Identify which cell holds the provided text, then report its (x, y) central coordinate. 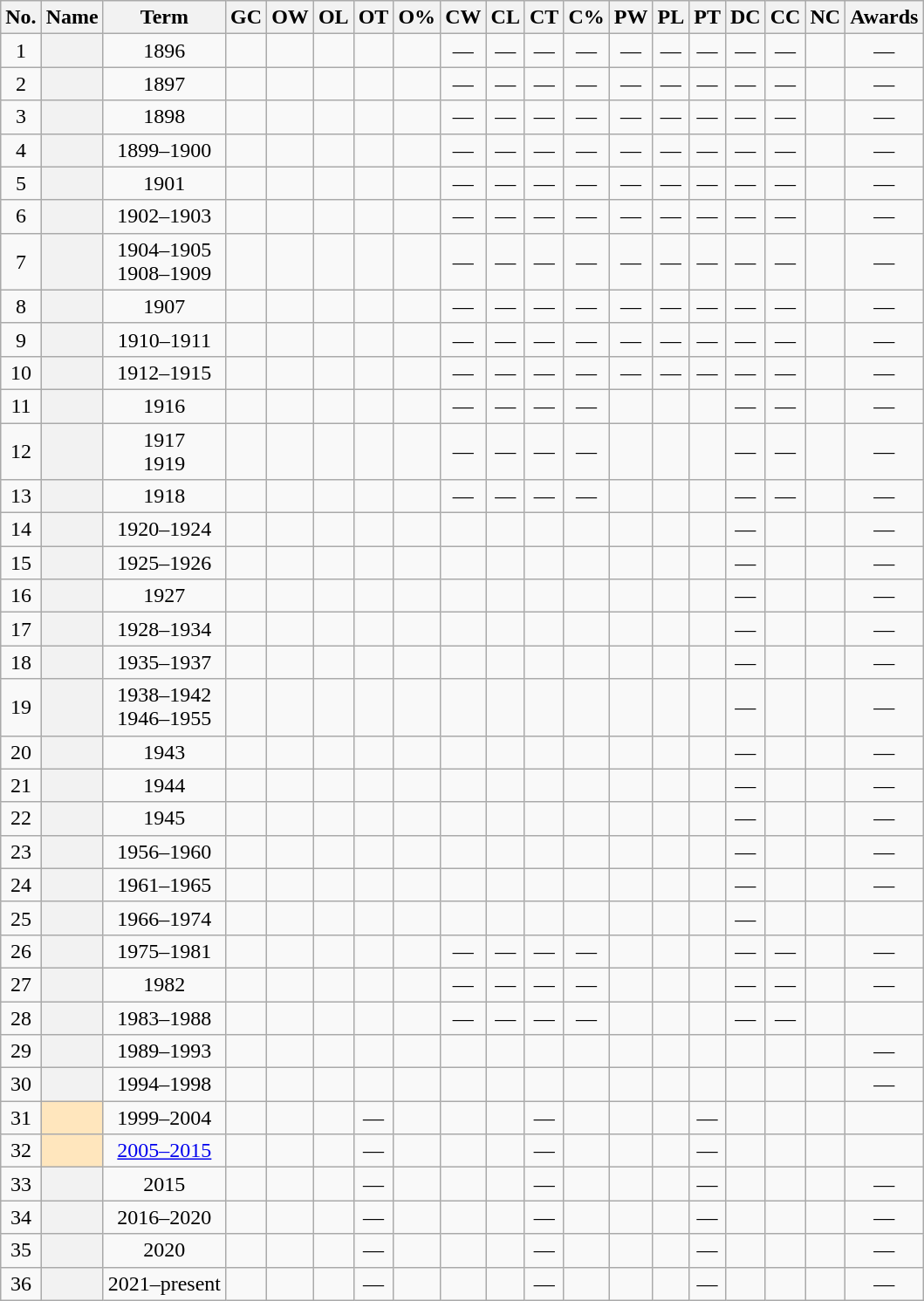
6 (21, 216)
27 (21, 984)
1925–1926 (164, 563)
35 (21, 1250)
9 (21, 339)
7 (21, 262)
32 (21, 1151)
CL (505, 17)
15 (21, 563)
OW (291, 17)
4 (21, 150)
2 (21, 84)
13 (21, 496)
No. (21, 17)
NC (825, 17)
22 (21, 818)
31 (21, 1118)
1927 (164, 596)
1956–1960 (164, 852)
20 (21, 752)
1910–1911 (164, 339)
PW (631, 17)
OL (333, 17)
1966–1974 (164, 918)
28 (21, 1018)
1945 (164, 818)
1899–1900 (164, 150)
1918 (164, 496)
26 (21, 951)
Name (72, 17)
1 (21, 51)
CT (544, 17)
5 (21, 183)
2016–2020 (164, 1217)
1935–1937 (164, 662)
1975–1981 (164, 951)
1901 (164, 183)
1938–19421946–1955 (164, 707)
1928–1934 (164, 629)
DC (745, 17)
1989–1993 (164, 1051)
12 (21, 450)
1902–1903 (164, 216)
2005–2015 (164, 1151)
1944 (164, 785)
29 (21, 1051)
1912–1915 (164, 373)
1907 (164, 306)
CW (463, 17)
2020 (164, 1250)
1961–1965 (164, 885)
1897 (164, 84)
30 (21, 1085)
3 (21, 117)
CC (785, 17)
17 (21, 629)
PT (708, 17)
1904–19051908–1909 (164, 262)
Term (164, 17)
C% (586, 17)
1898 (164, 117)
14 (21, 530)
PL (671, 17)
2015 (164, 1184)
2021–present (164, 1284)
GC (246, 17)
1920–1924 (164, 530)
1982 (164, 984)
O% (417, 17)
24 (21, 885)
19171919 (164, 450)
23 (21, 852)
1999–2004 (164, 1118)
11 (21, 406)
18 (21, 662)
1896 (164, 51)
21 (21, 785)
1994–1998 (164, 1085)
Awards (885, 17)
1943 (164, 752)
33 (21, 1184)
19 (21, 707)
8 (21, 306)
1916 (164, 406)
1983–1988 (164, 1018)
OT (373, 17)
34 (21, 1217)
16 (21, 596)
25 (21, 918)
10 (21, 373)
36 (21, 1284)
